Scan for the cell matching the given text and deliver its (X, Y) coordinate at center. 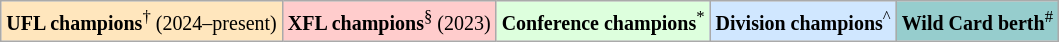
Wild Card berth# (977, 21)
XFL champions§ (2023) (389, 21)
Division champions^ (803, 21)
UFL champions† (2024–present) (142, 21)
Conference champions* (603, 21)
